Locate the cell with the specified text and output its (X, Y) center coordinate. 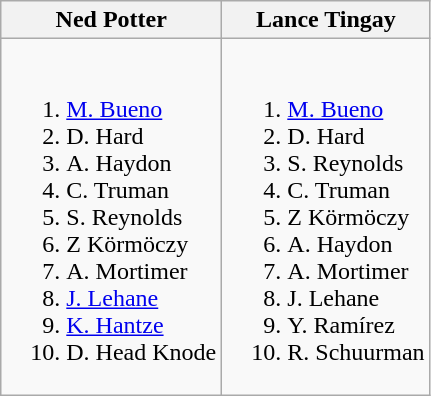
Lance Tingay (326, 20)
Ned Potter (112, 20)
M. Bueno D. Hard S. Reynolds C. Truman Z Körmöczy A. Haydon A. Mortimer J. Lehane Y. Ramírez R. Schuurman (326, 217)
M. Bueno D. Hard A. Haydon C. Truman S. Reynolds Z Körmöczy A. Mortimer J. Lehane K. Hantze D. Head Knode (112, 217)
